Locate the cell with the specified text and output its (x, y) center coordinate. 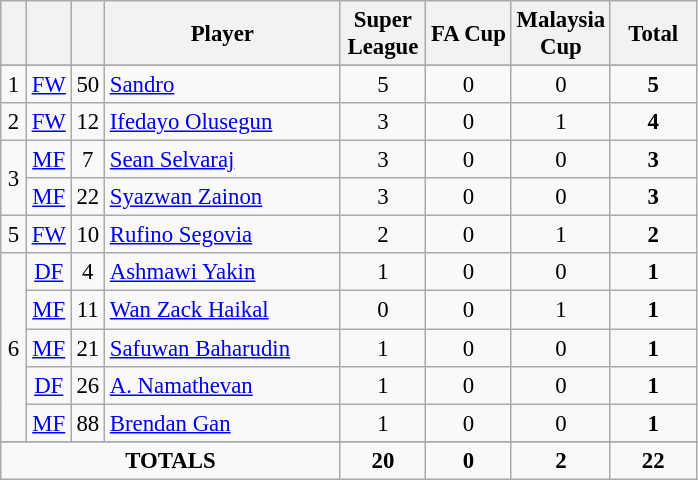
11 (88, 310)
Malaysia Cup (560, 34)
20 (383, 460)
Rufino Segovia (222, 235)
6 (14, 348)
50 (88, 85)
TOTALS (170, 460)
21 (88, 348)
Super League (383, 34)
Total (653, 34)
Ifedayo Olusegun (222, 122)
Sandro (222, 85)
FA Cup (469, 34)
A. Namathevan (222, 385)
26 (88, 385)
Brendan Gan (222, 423)
10 (88, 235)
Player (222, 34)
Syazwan Zainon (222, 197)
7 (88, 160)
Sean Selvaraj (222, 160)
Wan Zack Haikal (222, 310)
Ashmawi Yakin (222, 273)
88 (88, 423)
12 (88, 122)
Safuwan Baharudin (222, 348)
